Find where the given text appears and provide that cell's center as [x, y] coordinate. 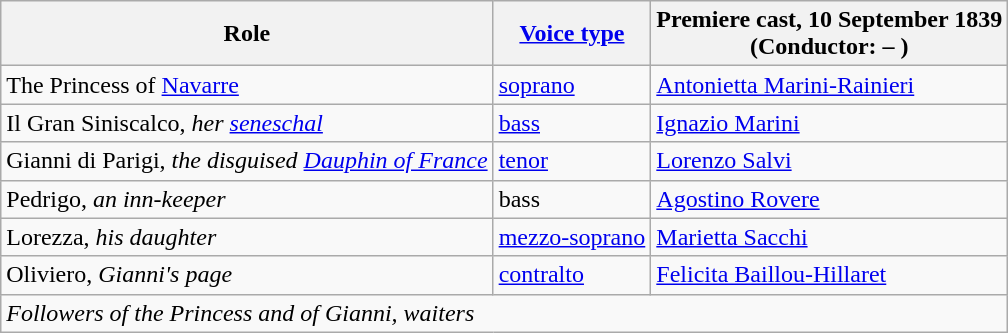
Ignazio Marini [830, 123]
Role [247, 34]
Pedrigo, an inn-keeper [247, 199]
soprano [572, 85]
Gianni di Parigi, the disguised Dauphin of France [247, 161]
Agostino Rovere [830, 199]
Lorenzo Salvi [830, 161]
Lorezza, his daughter [247, 237]
Premiere cast, 10 September 1839(Conductor: – ) [830, 34]
contralto [572, 275]
Felicita Baillou-Hillaret [830, 275]
The Princess of Navarre [247, 85]
Marietta Sacchi [830, 237]
tenor [572, 161]
Followers of the Princess and of Gianni, waiters [504, 313]
Antonietta Marini-Rainieri [830, 85]
Il Gran Siniscalco, her seneschal [247, 123]
mezzo-soprano [572, 237]
Voice type [572, 34]
Oliviero, Gianni's page [247, 275]
